Pinpoint the cell where the given text exists, returning its (x, y) midpoint coordinate. 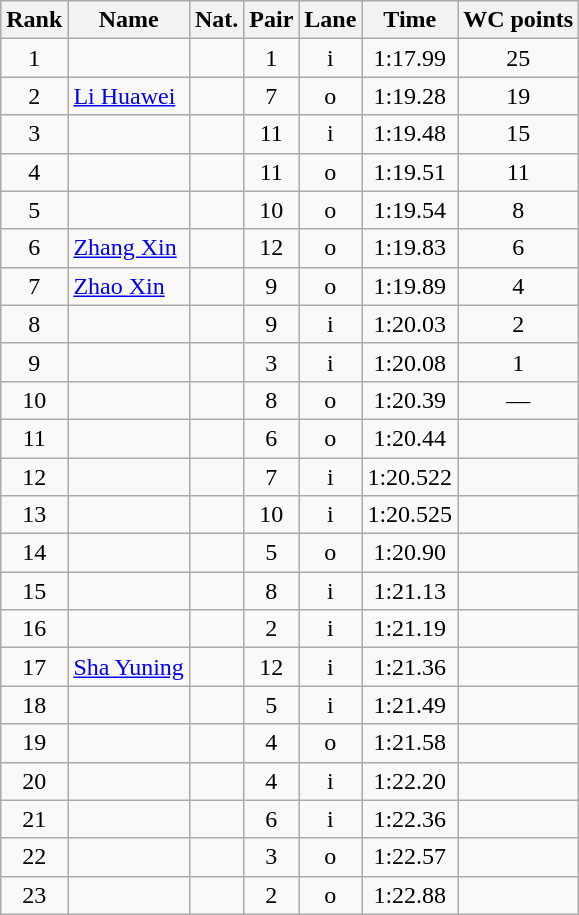
Rank (34, 20)
13 (34, 515)
1:17.99 (410, 58)
1:19.83 (410, 248)
Time (410, 20)
1:21.36 (410, 667)
1:21.49 (410, 705)
1:21.19 (410, 629)
1:19.51 (410, 172)
1:20.39 (410, 400)
18 (34, 705)
Pair (272, 20)
— (518, 400)
1:20.08 (410, 362)
23 (34, 895)
1:19.89 (410, 286)
1:21.13 (410, 591)
1:20.522 (410, 477)
Nat. (216, 20)
17 (34, 667)
16 (34, 629)
14 (34, 553)
WC points (518, 20)
1:20.44 (410, 438)
1:21.58 (410, 743)
1:19.48 (410, 134)
20 (34, 781)
1:22.36 (410, 819)
1:22.88 (410, 895)
1:19.54 (410, 210)
Li Huawei (129, 96)
Zhao Xin (129, 286)
Sha Yuning (129, 667)
1:22.57 (410, 857)
22 (34, 857)
Name (129, 20)
25 (518, 58)
Lane (330, 20)
1:20.525 (410, 515)
1:20.03 (410, 324)
1:19.28 (410, 96)
1:22.20 (410, 781)
1:20.90 (410, 553)
Zhang Xin (129, 248)
21 (34, 819)
